Capture the cell that displays the provided text and extract its [X, Y] central coordinate. 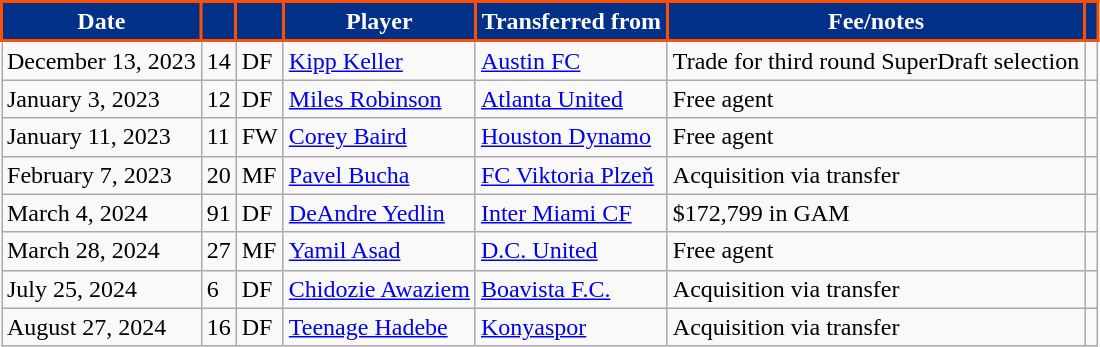
Fee/notes [876, 22]
Player [379, 22]
FW [260, 137]
Inter Miami CF [571, 213]
27 [218, 251]
March 4, 2024 [102, 213]
Atlanta United [571, 99]
March 28, 2024 [102, 251]
Pavel Bucha [379, 175]
16 [218, 327]
20 [218, 175]
Teenage Hadebe [379, 327]
February 7, 2023 [102, 175]
Boavista F.C. [571, 289]
Kipp Keller [379, 60]
D.C. United [571, 251]
Miles Robinson [379, 99]
Date [102, 22]
July 25, 2024 [102, 289]
Corey Baird [379, 137]
January 11, 2023 [102, 137]
Yamil Asad [379, 251]
11 [218, 137]
6 [218, 289]
FC Viktoria Plzeň [571, 175]
14 [218, 60]
Houston Dynamo [571, 137]
Trade for third round SuperDraft selection [876, 60]
DeAndre Yedlin [379, 213]
Chidozie Awaziem [379, 289]
Konyaspor [571, 327]
Austin FC [571, 60]
January 3, 2023 [102, 99]
$172,799 in GAM [876, 213]
91 [218, 213]
12 [218, 99]
August 27, 2024 [102, 327]
Transferred from [571, 22]
December 13, 2023 [102, 60]
